Locate the cell with the specified text and output its [X, Y] center coordinate. 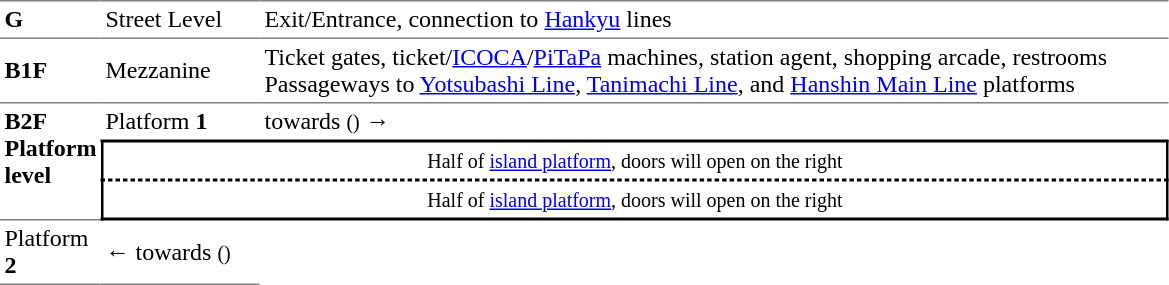
G [50, 19]
Platform 2 [50, 252]
← towards () [180, 252]
B1F [50, 70]
Street Level [180, 19]
Exit/Entrance, connection to Hankyu lines [714, 19]
B2FPlatform level [50, 161]
Mezzanine [180, 70]
Platform 1 [180, 121]
towards () → [714, 121]
